Output the [x, y] coordinate of the center of the cell containing the given text.  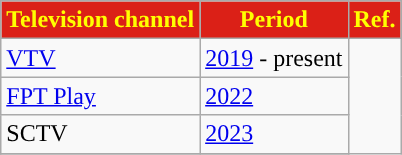
Period [274, 20]
2019 - present [274, 58]
2022 [274, 96]
SCTV [100, 134]
2023 [274, 134]
FPT Play [100, 96]
VTV [100, 58]
Television channel [100, 20]
Ref. [374, 20]
